Scan for the cell matching the given text and deliver its [X, Y] coordinate at center. 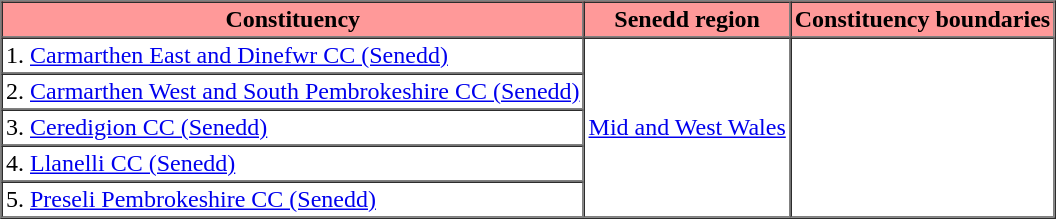
4. Llanelli CC (Senedd) [294, 164]
2. Carmarthen West and South Pembrokeshire CC (Senedd) [294, 92]
1. Carmarthen East and Dinefwr CC (Senedd) [294, 56]
Constituency boundaries [922, 20]
Constituency [294, 20]
Senedd region [687, 20]
Mid and West Wales [687, 128]
5. Preseli Pembrokeshire CC (Senedd) [294, 200]
3. Ceredigion CC (Senedd) [294, 128]
